Determine the (X, Y) coordinate at the center of the cell enclosing the given text.  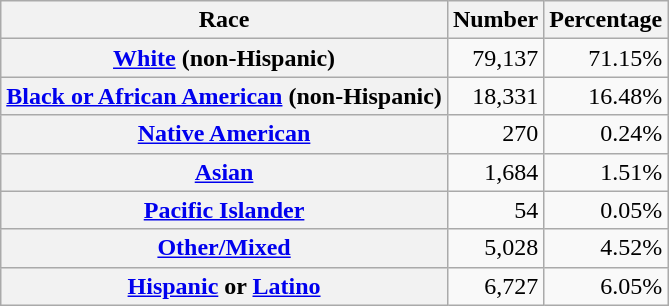
Hispanic or Latino (224, 286)
1,684 (495, 172)
71.15% (606, 58)
Percentage (606, 20)
54 (495, 210)
16.48% (606, 96)
Pacific Islander (224, 210)
79,137 (495, 58)
5,028 (495, 248)
Other/Mixed (224, 248)
Black or African American (non-Hispanic) (224, 96)
4.52% (606, 248)
270 (495, 134)
Race (224, 20)
0.05% (606, 210)
Number (495, 20)
6,727 (495, 286)
White (non-Hispanic) (224, 58)
1.51% (606, 172)
6.05% (606, 286)
0.24% (606, 134)
Asian (224, 172)
18,331 (495, 96)
Native American (224, 134)
